Detect which cell encompasses the target text, then output its [x, y] center coordinate. 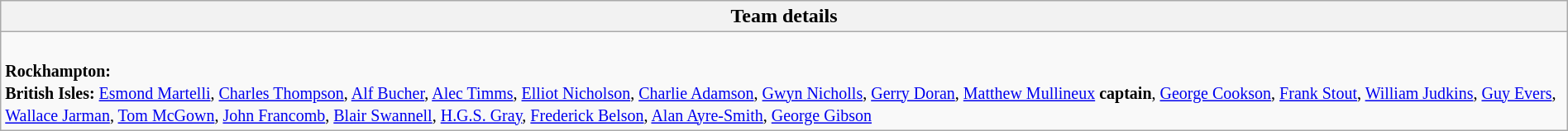
Team details [784, 16]
